Detect which cell encompasses the target text, then output its [X, Y] center coordinate. 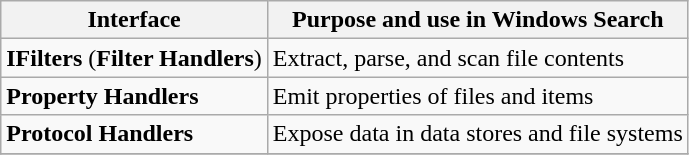
Purpose and use in Windows Search [478, 20]
Emit properties of files and items [478, 96]
Extract, parse, and scan file contents [478, 58]
Expose data in data stores and file systems [478, 134]
Protocol Handlers [134, 134]
Property Handlers [134, 96]
IFilters (Filter Handlers) [134, 58]
Interface [134, 20]
